Output the (x, y) coordinate of the center of the cell containing the given text.  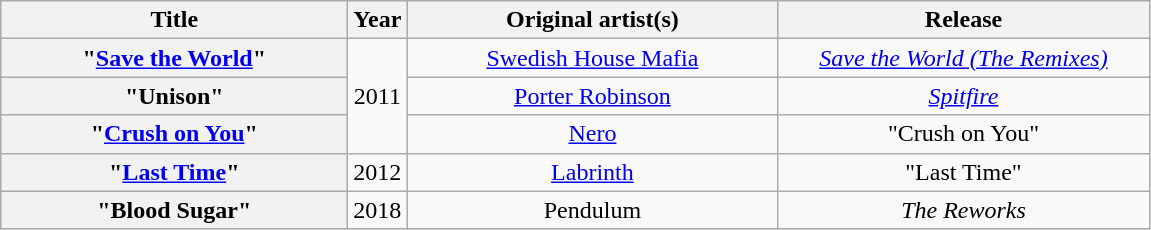
"Unison" (174, 96)
Release (964, 20)
"Blood Sugar" (174, 210)
Swedish House Mafia (592, 58)
Spitfire (964, 96)
2011 (378, 96)
2012 (378, 172)
2018 (378, 210)
Year (378, 20)
The Reworks (964, 210)
Save the World (The Remixes) (964, 58)
Original artist(s) (592, 20)
"Save the World" (174, 58)
Pendulum (592, 210)
Title (174, 20)
Porter Robinson (592, 96)
Labrinth (592, 172)
Nero (592, 134)
